Output the (X, Y) coordinate of the center of the cell containing the given text.  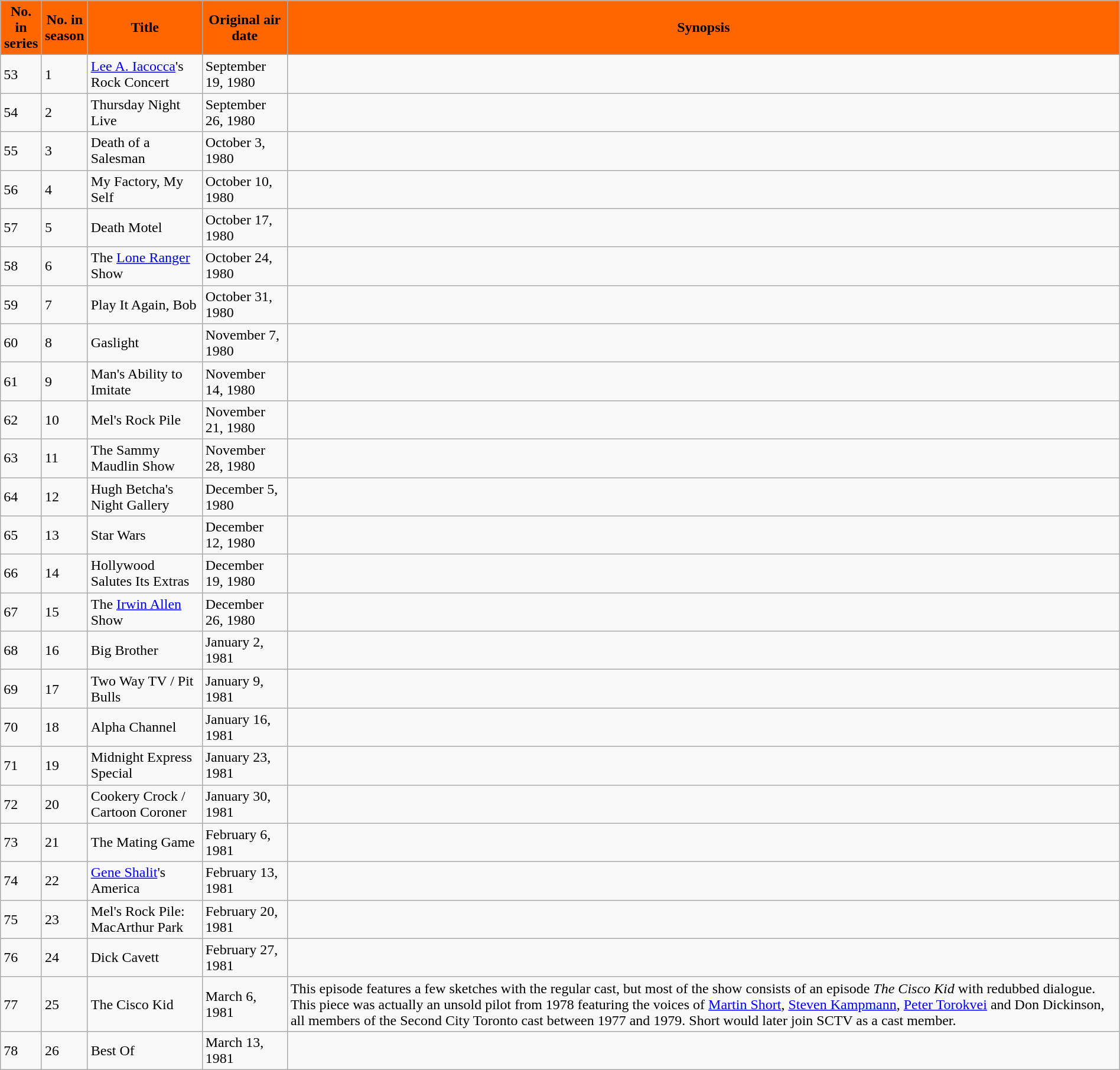
The Irwin Allen Show (145, 612)
2 (64, 112)
22 (64, 881)
Mel's Rock Pile (145, 419)
Dick Cavett (145, 958)
No. in season (64, 28)
6 (64, 266)
December 5, 1980 (245, 496)
Lee A. Iacocca's Rock Concert (145, 74)
Midnight Express Special (145, 765)
10 (64, 419)
The Lone Ranger Show (145, 266)
66 (21, 574)
25 (64, 1004)
61 (21, 381)
October 17, 1980 (245, 228)
Title (145, 28)
October 10, 1980 (245, 189)
69 (21, 689)
March 13, 1981 (245, 1050)
21 (64, 842)
The Cisco Kid (145, 1004)
5 (64, 228)
55 (21, 151)
Man's Ability to Imitate (145, 381)
71 (21, 765)
January 9, 1981 (245, 689)
56 (21, 189)
24 (64, 958)
September 26, 1980 (245, 112)
67 (21, 612)
75 (21, 919)
December 12, 1980 (245, 535)
Synopsis (703, 28)
January 2, 1981 (245, 651)
68 (21, 651)
September 19, 1980 (245, 74)
73 (21, 842)
9 (64, 381)
59 (21, 305)
October 31, 1980 (245, 305)
The Sammy Maudlin Show (145, 458)
October 24, 1980 (245, 266)
Two Way TV / Pit Bulls (145, 689)
65 (21, 535)
My Factory, My Self (145, 189)
March 6, 1981 (245, 1004)
70 (21, 728)
January 23, 1981 (245, 765)
November 7, 1980 (245, 342)
Best Of (145, 1050)
Death of a Salesman (145, 151)
18 (64, 728)
October 3, 1980 (245, 151)
53 (21, 74)
78 (21, 1050)
7 (64, 305)
13 (64, 535)
54 (21, 112)
23 (64, 919)
Cookery Crock / Cartoon Coroner (145, 804)
No. in series (21, 28)
64 (21, 496)
1 (64, 74)
Big Brother (145, 651)
26 (64, 1050)
Mel's Rock Pile: MacArthur Park (145, 919)
12 (64, 496)
January 16, 1981 (245, 728)
57 (21, 228)
December 26, 1980 (245, 612)
November 14, 1980 (245, 381)
Death Motel (145, 228)
Alpha Channel (145, 728)
December 19, 1980 (245, 574)
15 (64, 612)
February 6, 1981 (245, 842)
Thursday Night Live (145, 112)
17 (64, 689)
January 30, 1981 (245, 804)
14 (64, 574)
8 (64, 342)
76 (21, 958)
62 (21, 419)
February 27, 1981 (245, 958)
58 (21, 266)
Star Wars (145, 535)
74 (21, 881)
63 (21, 458)
Hugh Betcha's Night Gallery (145, 496)
November 21, 1980 (245, 419)
3 (64, 151)
Original air date (245, 28)
19 (64, 765)
Play It Again, Bob (145, 305)
72 (21, 804)
Gene Shalit's America (145, 881)
The Mating Game (145, 842)
11 (64, 458)
4 (64, 189)
November 28, 1980 (245, 458)
February 13, 1981 (245, 881)
60 (21, 342)
16 (64, 651)
20 (64, 804)
Hollywood Salutes Its Extras (145, 574)
February 20, 1981 (245, 919)
Gaslight (145, 342)
77 (21, 1004)
